Locate the cell with the specified text and output its [X, Y] center coordinate. 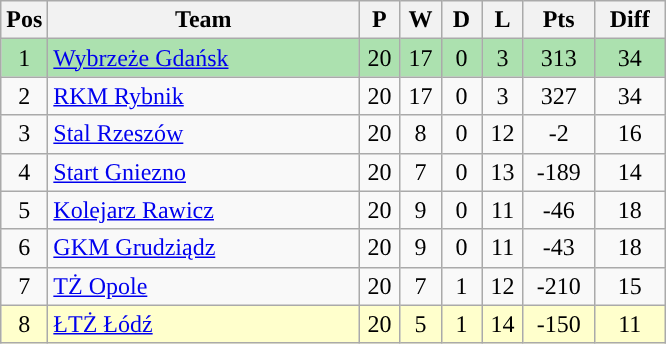
Pts [558, 20]
-210 [558, 286]
Start Gniezno [204, 172]
4 [24, 172]
ŁTŻ Łódź [204, 324]
-43 [558, 248]
2 [24, 96]
Kolejarz Rawicz [204, 210]
6 [24, 248]
13 [502, 172]
Team [204, 20]
15 [630, 286]
-2 [558, 134]
Pos [24, 20]
L [502, 20]
RKM Rybnik [204, 96]
Wybrzeże Gdańsk [204, 58]
16 [630, 134]
-189 [558, 172]
GKM Grudziądz [204, 248]
313 [558, 58]
Diff [630, 20]
-46 [558, 210]
P [380, 20]
D [462, 20]
327 [558, 96]
TŻ Opole [204, 286]
Stal Rzeszów [204, 134]
W [420, 20]
-150 [558, 324]
